Return [x, y] of the center of cell containing provided text 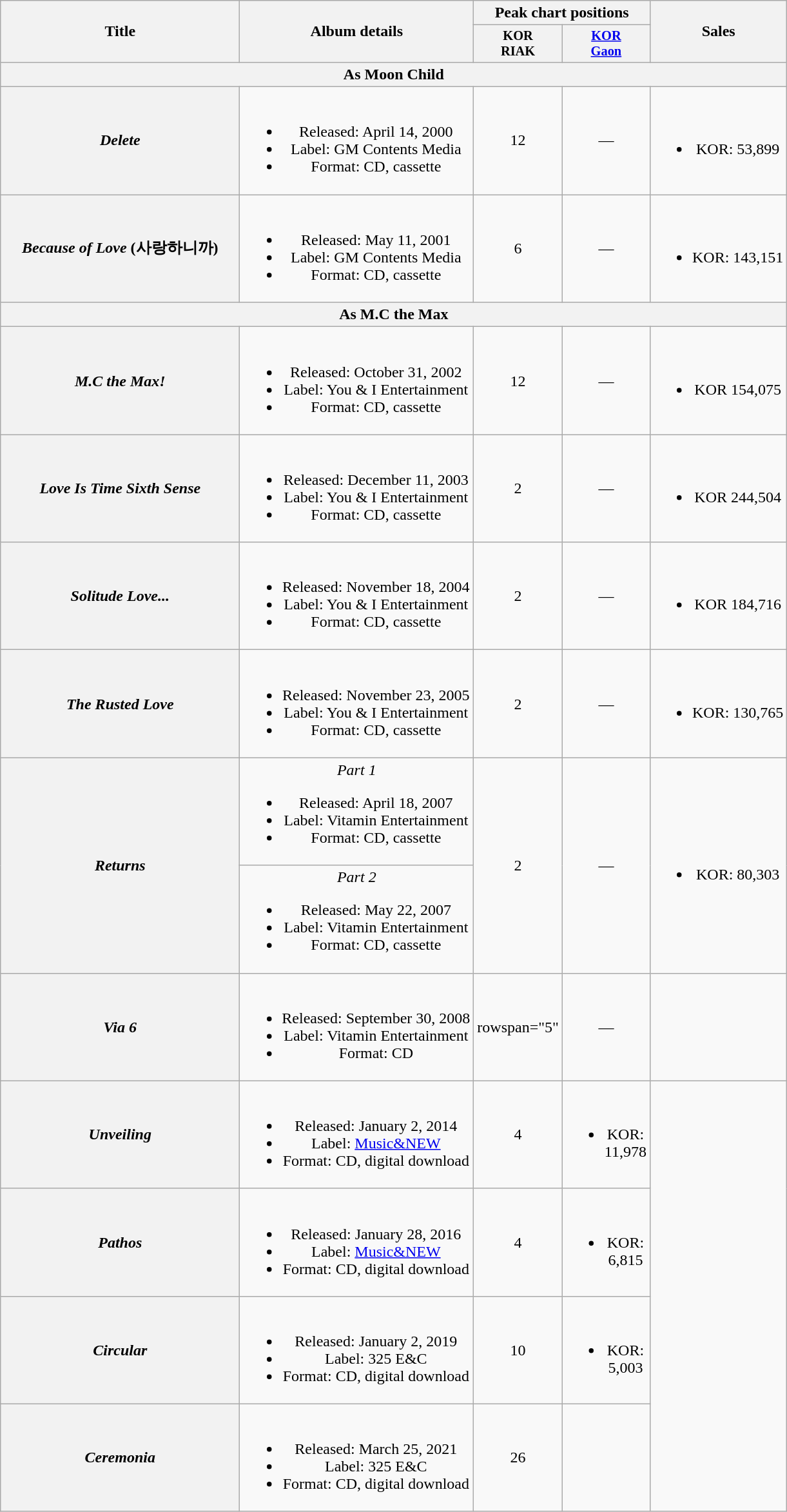
Delete [120, 141]
KOR: 6,815 [606, 1242]
Because of Love (사랑하니까) [120, 249]
Released: May 11, 2001Label: GM Contents MediaFormat: CD, cassette [357, 249]
Love Is Time Sixth Sense [120, 489]
rowspan="5" [518, 1026]
Released: January 2, 2014Label: Music&NEWFormat: CD, digital download [357, 1135]
Album details [357, 32]
26 [518, 1457]
Unveiling [120, 1135]
Released: December 11, 2003Label: You & I EntertainmentFormat: CD, cassette [357, 489]
KOR 244,504 [718, 489]
Released: October 31, 2002Label: You & I EntertainmentFormat: CD, cassette [357, 380]
Released: January 28, 2016Label: Music&NEWFormat: CD, digital download [357, 1242]
Solitude Love... [120, 596]
6 [518, 249]
Peak chart positions [562, 13]
Ceremonia [120, 1457]
Released: November 23, 2005Label: You & I EntertainmentFormat: CD, cassette [357, 704]
As M.C the Max [394, 315]
KORRIAK [518, 44]
KOR: 143,151 [718, 249]
Part 1Released: April 18, 2007Label: Vitamin EntertainmentFormat: CD, cassette [357, 811]
KOR 184,716 [718, 596]
Pathos [120, 1242]
The Rusted Love [120, 704]
KOR 154,075 [718, 380]
KOR: 11,978 [606, 1135]
KOR: 130,765 [718, 704]
M.C the Max! [120, 380]
KOR: 5,003 [606, 1350]
As Moon Child [394, 74]
KORGaon [606, 44]
Released: April 14, 2000Label: GM Contents MediaFormat: CD, cassette [357, 141]
Title [120, 32]
10 [518, 1350]
Sales [718, 32]
Via 6 [120, 1026]
Circular [120, 1350]
Released: September 30, 2008Label: Vitamin EntertainmentFormat: CD [357, 1026]
Released: November 18, 2004Label: You & I EntertainmentFormat: CD, cassette [357, 596]
KOR: 53,899 [718, 141]
Released: January 2, 2019Label: 325 E&CFormat: CD, digital download [357, 1350]
KOR: 80,303 [718, 865]
Released: March 25, 2021Label: 325 E&CFormat: CD, digital download [357, 1457]
Returns [120, 865]
Part 2Released: May 22, 2007Label: Vitamin EntertainmentFormat: CD, cassette [357, 919]
